Determine the [X, Y] coordinate at the center of the cell enclosing the given text.  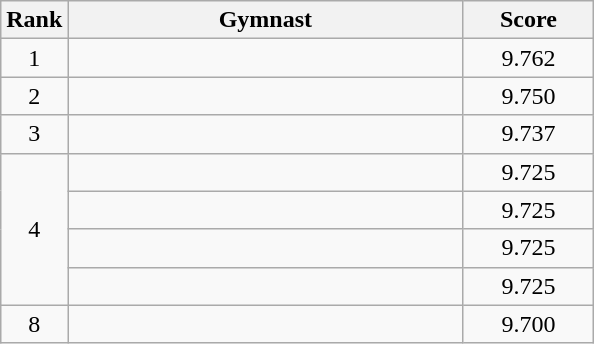
4 [34, 229]
9.737 [528, 134]
Gymnast [266, 20]
9.750 [528, 96]
Rank [34, 20]
3 [34, 134]
8 [34, 324]
9.762 [528, 58]
2 [34, 96]
1 [34, 58]
Score [528, 20]
9.700 [528, 324]
